Return (x, y) of the center of cell containing provided text 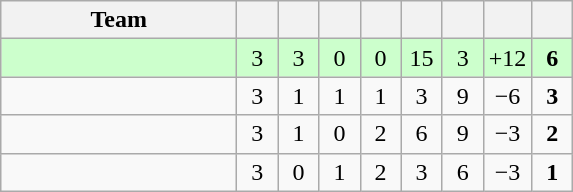
15 (422, 58)
+12 (508, 58)
Team (119, 20)
−6 (508, 96)
